Return (x, y) of the center of cell containing provided text 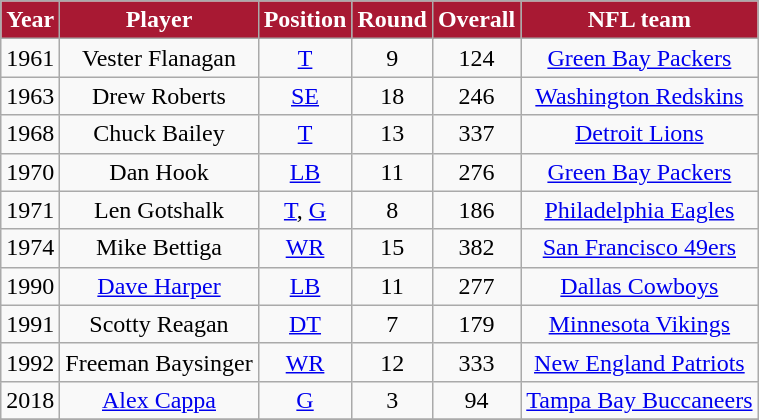
Len Gotshalk (159, 210)
18 (392, 96)
Detroit Lions (640, 134)
1971 (30, 210)
Alex Cappa (159, 400)
8 (392, 210)
15 (392, 248)
SE (305, 96)
Minnesota Vikings (640, 324)
12 (392, 362)
277 (476, 286)
1968 (30, 134)
337 (476, 134)
186 (476, 210)
Chuck Bailey (159, 134)
Washington Redskins (640, 96)
1991 (30, 324)
T, G (305, 210)
1970 (30, 172)
94 (476, 400)
Year (30, 20)
Philadelphia Eagles (640, 210)
1963 (30, 96)
New England Patriots (640, 362)
Vester Flanagan (159, 58)
Round (392, 20)
9 (392, 58)
333 (476, 362)
Dave Harper (159, 286)
1990 (30, 286)
1961 (30, 58)
Mike Bettiga (159, 248)
1974 (30, 248)
Drew Roberts (159, 96)
Freeman Baysinger (159, 362)
246 (476, 96)
276 (476, 172)
Tampa Bay Buccaneers (640, 400)
Scotty Reagan (159, 324)
Dan Hook (159, 172)
2018 (30, 400)
382 (476, 248)
Player (159, 20)
124 (476, 58)
NFL team (640, 20)
Overall (476, 20)
179 (476, 324)
Position (305, 20)
1992 (30, 362)
San Francisco 49ers (640, 248)
13 (392, 134)
DT (305, 324)
7 (392, 324)
G (305, 400)
3 (392, 400)
Dallas Cowboys (640, 286)
